Determine the (X, Y) coordinate at the center of the cell enclosing the given text.  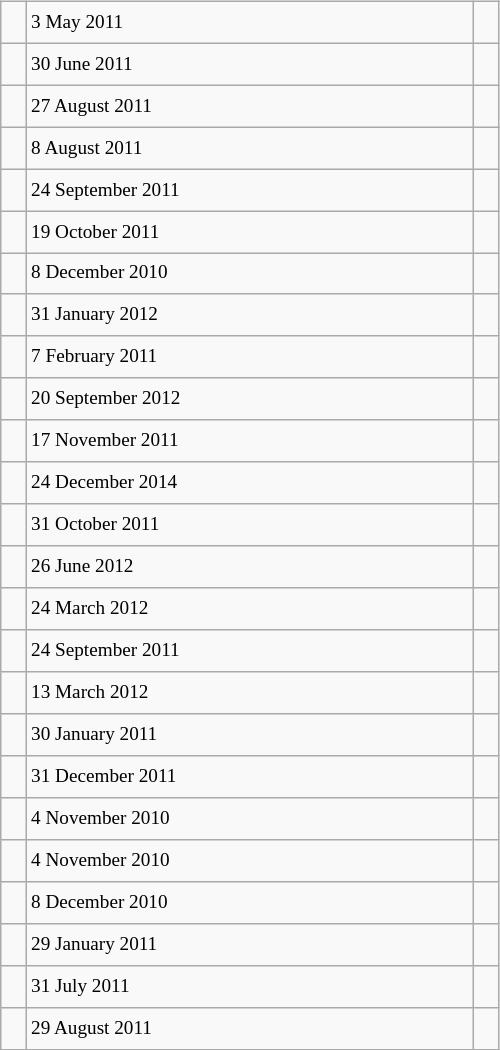
30 January 2011 (249, 735)
3 May 2011 (249, 22)
30 June 2011 (249, 64)
19 October 2011 (249, 232)
24 March 2012 (249, 609)
8 August 2011 (249, 148)
17 November 2011 (249, 441)
31 January 2012 (249, 315)
26 June 2012 (249, 567)
31 October 2011 (249, 525)
7 February 2011 (249, 357)
29 August 2011 (249, 1028)
31 December 2011 (249, 777)
20 September 2012 (249, 399)
27 August 2011 (249, 106)
24 December 2014 (249, 483)
13 March 2012 (249, 693)
31 July 2011 (249, 986)
29 January 2011 (249, 944)
